Locate the cell with the specified text and output its (X, Y) center coordinate. 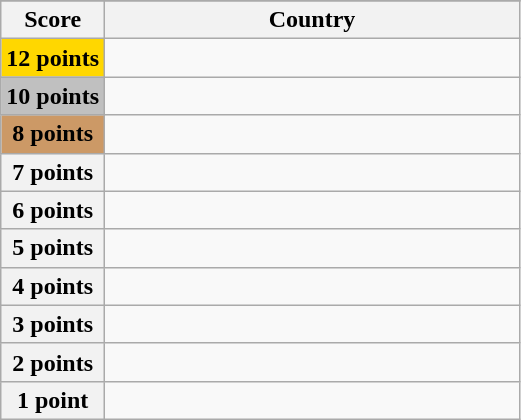
6 points (53, 210)
5 points (53, 248)
1 point (53, 400)
3 points (53, 324)
12 points (53, 58)
2 points (53, 362)
4 points (53, 286)
10 points (53, 96)
Score (53, 20)
Country (312, 20)
7 points (53, 172)
8 points (53, 134)
